Determine the [x, y] coordinate at the center of the cell enclosing the given text.  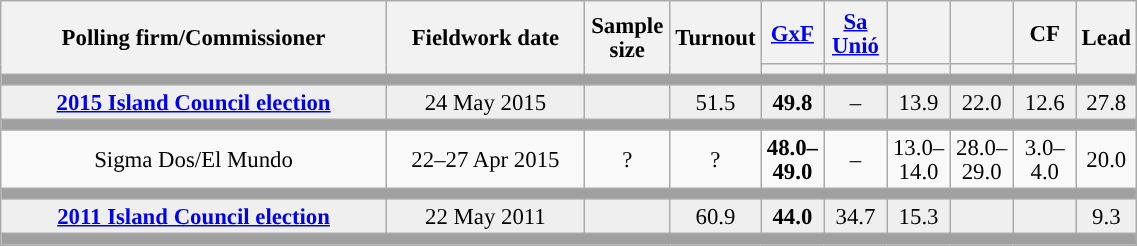
27.8 [1106, 102]
Fieldwork date [485, 38]
34.7 [856, 218]
Lead [1106, 38]
12.6 [1044, 102]
20.0 [1106, 160]
Sample size [627, 38]
48.0–49.0 [792, 160]
44.0 [792, 218]
22–27 Apr 2015 [485, 160]
2011 Island Council election [194, 218]
15.3 [918, 218]
60.9 [716, 218]
Sigma Dos/El Mundo [194, 160]
51.5 [716, 102]
CF [1044, 32]
2015 Island Council election [194, 102]
Polling firm/Commissioner [194, 38]
3.0–4.0 [1044, 160]
13.9 [918, 102]
24 May 2015 [485, 102]
22.0 [982, 102]
13.0–14.0 [918, 160]
Turnout [716, 38]
22 May 2011 [485, 218]
SaUnió [856, 32]
9.3 [1106, 218]
28.0–29.0 [982, 160]
49.8 [792, 102]
GxF [792, 32]
